Scan for the cell matching the given text and deliver its (x, y) coordinate at center. 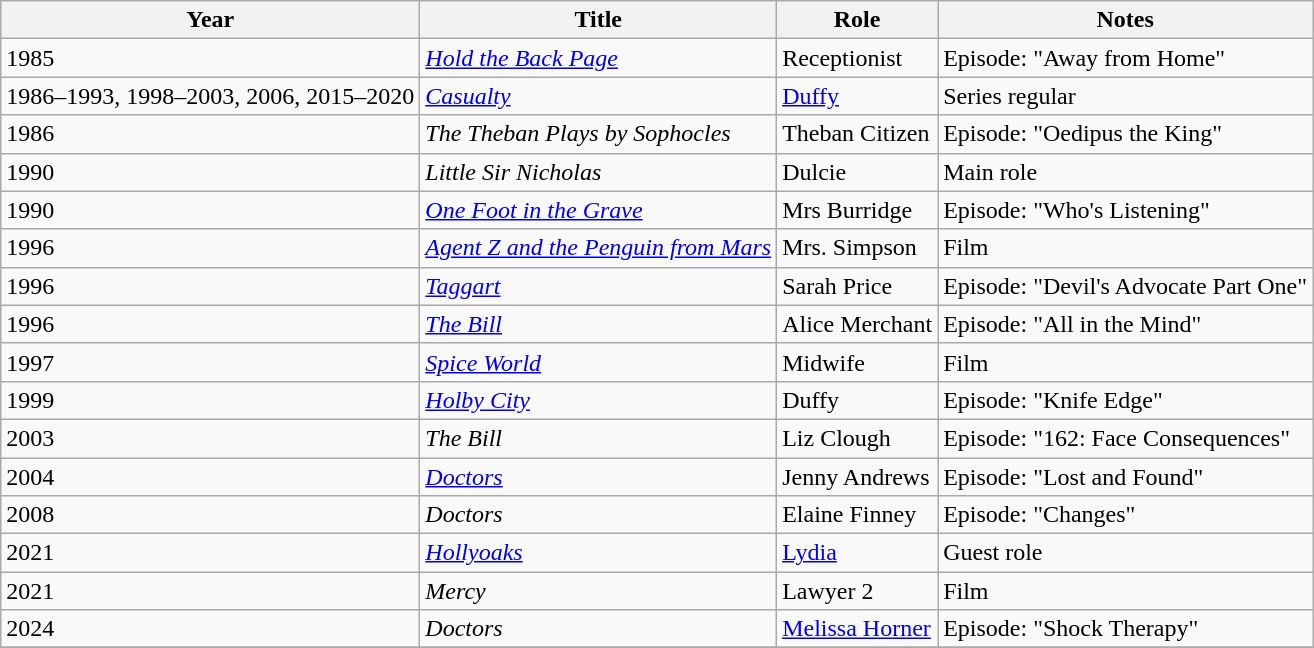
Guest role (1126, 553)
Episode: "All in the Mind" (1126, 324)
Holby City (598, 400)
Episode: "Shock Therapy" (1126, 629)
Episode: "Knife Edge" (1126, 400)
Midwife (858, 362)
Mrs Burridge (858, 210)
Main role (1126, 172)
Dulcie (858, 172)
Lawyer 2 (858, 591)
Episode: "Oedipus the King" (1126, 134)
2003 (210, 438)
2024 (210, 629)
Liz Clough (858, 438)
Role (858, 20)
Lydia (858, 553)
1999 (210, 400)
1986 (210, 134)
Episode: "Changes" (1126, 515)
Notes (1126, 20)
Episode: "Lost and Found" (1126, 477)
Elaine Finney (858, 515)
Melissa Horner (858, 629)
Spice World (598, 362)
Year (210, 20)
Episode: "162: Face Consequences" (1126, 438)
One Foot in the Grave (598, 210)
Receptionist (858, 58)
Little Sir Nicholas (598, 172)
Agent Z and the Penguin from Mars (598, 248)
Hold the Back Page (598, 58)
Casualty (598, 96)
Alice Merchant (858, 324)
2008 (210, 515)
Episode: "Away from Home" (1126, 58)
The Theban Plays by Sophocles (598, 134)
Taggart (598, 286)
Title (598, 20)
Jenny Andrews (858, 477)
Sarah Price (858, 286)
Episode: "Devil's Advocate Part One" (1126, 286)
1985 (210, 58)
2004 (210, 477)
Series regular (1126, 96)
1986–1993, 1998–2003, 2006, 2015–2020 (210, 96)
1997 (210, 362)
Mrs. Simpson (858, 248)
Theban Citizen (858, 134)
Mercy (598, 591)
Hollyoaks (598, 553)
Episode: "Who's Listening" (1126, 210)
